Determine the (x, y) coordinate at the center of the cell enclosing the given text.  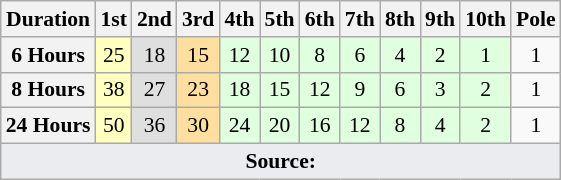
50 (114, 126)
10 (280, 55)
10th (486, 19)
2nd (154, 19)
6 Hours (48, 55)
7th (360, 19)
Duration (48, 19)
5th (280, 19)
Source: (281, 162)
3 (440, 90)
8 Hours (48, 90)
9th (440, 19)
1st (114, 19)
23 (198, 90)
8th (400, 19)
24 Hours (48, 126)
Pole (536, 19)
30 (198, 126)
27 (154, 90)
36 (154, 126)
6th (320, 19)
20 (280, 126)
3rd (198, 19)
16 (320, 126)
24 (239, 126)
9 (360, 90)
4th (239, 19)
25 (114, 55)
38 (114, 90)
